Output the (X, Y) coordinate of the center of the cell containing the given text.  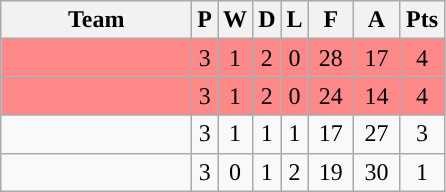
L (294, 20)
28 (331, 58)
A (377, 20)
F (331, 20)
19 (331, 172)
14 (377, 96)
24 (331, 96)
D (267, 20)
Team (96, 20)
P (205, 20)
27 (377, 134)
Pts (422, 20)
30 (377, 172)
W (236, 20)
